Identify which cell holds the provided text, then report its [x, y] central coordinate. 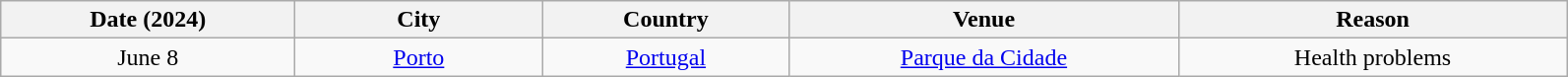
Portugal [665, 57]
Parque da Cidade [984, 57]
Venue [984, 20]
Health problems [1372, 57]
June 8 [148, 57]
Porto [419, 57]
Reason [1372, 20]
Country [665, 20]
Date (2024) [148, 20]
City [419, 20]
